Locate the cell with the specified text and output its [x, y] center coordinate. 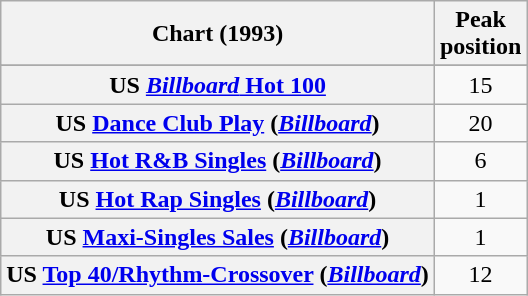
20 [480, 123]
US Maxi-Singles Sales (Billboard) [218, 237]
US Top 40/Rhythm-Crossover (Billboard) [218, 275]
US Dance Club Play (Billboard) [218, 123]
US Hot Rap Singles (Billboard) [218, 199]
6 [480, 161]
US Hot R&B Singles (Billboard) [218, 161]
12 [480, 275]
US Billboard Hot 100 [218, 85]
15 [480, 85]
Chart (1993) [218, 34]
Peakposition [480, 34]
